Return the (X, Y) coordinate for the center point of the cell that contains the specified text.  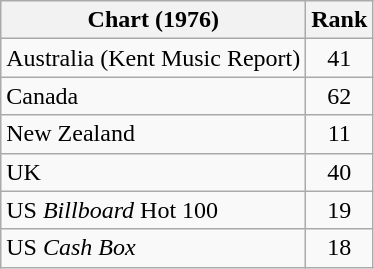
US Cash Box (154, 248)
41 (340, 58)
New Zealand (154, 134)
40 (340, 172)
Canada (154, 96)
62 (340, 96)
Australia (Kent Music Report) (154, 58)
Rank (340, 20)
UK (154, 172)
18 (340, 248)
19 (340, 210)
Chart (1976) (154, 20)
11 (340, 134)
US Billboard Hot 100 (154, 210)
